For the text-containing cell, return its midpoint in (X, Y) coordinate format. 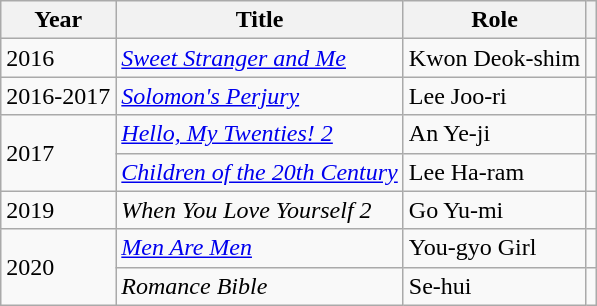
2017 (58, 153)
Title (260, 20)
Go Yu-mi (494, 210)
2016-2017 (58, 96)
Hello, My Twenties! 2 (260, 134)
2016 (58, 58)
When You Love Yourself 2 (260, 210)
Romance Bible (260, 286)
An Ye-ji (494, 134)
Children of the 20th Century (260, 172)
Year (58, 20)
2020 (58, 267)
You-gyo Girl (494, 248)
2019 (58, 210)
Lee Ha-ram (494, 172)
Se-hui (494, 286)
Lee Joo-ri (494, 96)
Kwon Deok-shim (494, 58)
Role (494, 20)
Solomon's Perjury (260, 96)
Men Are Men (260, 248)
Sweet Stranger and Me (260, 58)
